Determine the [x, y] coordinate at the center of the cell enclosing the given text.  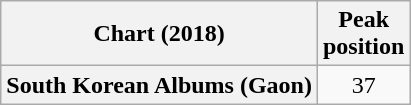
Peakposition [363, 34]
37 [363, 85]
South Korean Albums (Gaon) [160, 85]
Chart (2018) [160, 34]
